From the cell containing the given text, extract its center point as (X, Y) coordinate. 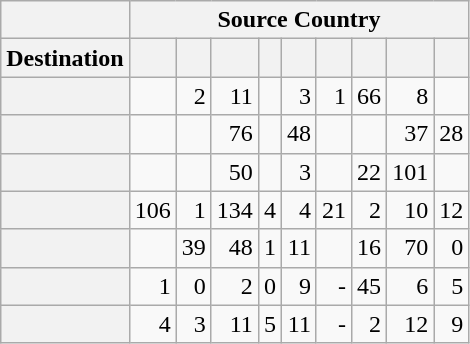
16 (370, 248)
70 (410, 248)
66 (370, 96)
50 (234, 172)
Source Country (299, 20)
37 (410, 134)
Destination (65, 58)
10 (410, 210)
39 (194, 248)
45 (370, 286)
101 (410, 172)
106 (152, 210)
21 (334, 210)
134 (234, 210)
76 (234, 134)
28 (452, 134)
22 (370, 172)
6 (410, 286)
8 (410, 96)
